For the text-containing cell, return its midpoint in (x, y) coordinate format. 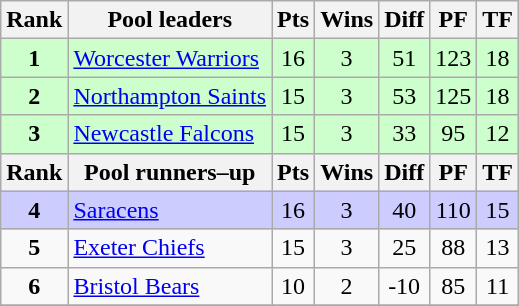
Saracens (170, 210)
-10 (404, 286)
125 (454, 96)
5 (34, 248)
Pool leaders (170, 20)
10 (294, 286)
110 (454, 210)
4 (34, 210)
Worcester Warriors (170, 58)
Pool runners–up (170, 172)
85 (454, 286)
53 (404, 96)
33 (404, 134)
51 (404, 58)
6 (34, 286)
123 (454, 58)
Newcastle Falcons (170, 134)
12 (498, 134)
1 (34, 58)
13 (498, 248)
88 (454, 248)
40 (404, 210)
Bristol Bears (170, 286)
Northampton Saints (170, 96)
25 (404, 248)
11 (498, 286)
Exeter Chiefs (170, 248)
95 (454, 134)
